Return [X, Y] of the center of cell containing provided text 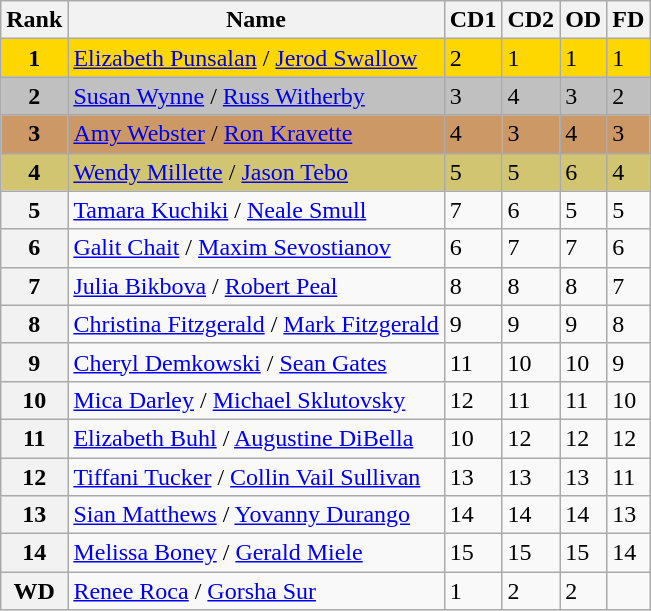
Amy Webster / Ron Kravette [256, 134]
Mica Darley / Michael Sklutovsky [256, 400]
Name [256, 20]
Elizabeth Punsalan / Jerod Swallow [256, 58]
Susan Wynne / Russ Witherby [256, 96]
Galit Chait / Maxim Sevostianov [256, 248]
Julia Bikbova / Robert Peal [256, 286]
Tamara Kuchiki / Neale Smull [256, 210]
FD [628, 20]
OD [584, 20]
Christina Fitzgerald / Mark Fitzgerald [256, 324]
Tiffani Tucker / Collin Vail Sullivan [256, 477]
Rank [34, 20]
Cheryl Demkowski / Sean Gates [256, 362]
Wendy Millette / Jason Tebo [256, 172]
CD1 [473, 20]
Renee Roca / Gorsha Sur [256, 591]
Melissa Boney / Gerald Miele [256, 553]
Sian Matthews / Yovanny Durango [256, 515]
WD [34, 591]
CD2 [531, 20]
Elizabeth Buhl / Augustine DiBella [256, 438]
